Identify which cell holds the provided text, then report its (x, y) central coordinate. 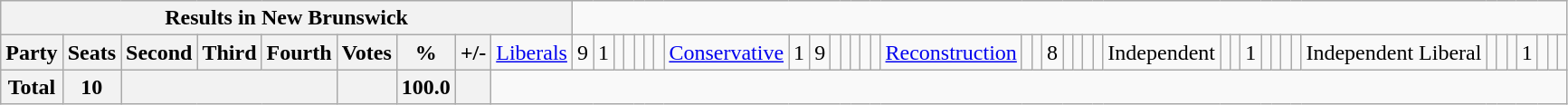
Independent Liberal (1393, 52)
Fourth (299, 52)
100.0 (425, 87)
Second (159, 52)
Third (230, 52)
Conservative (727, 52)
Seats (91, 52)
Party (32, 52)
Reconstruction (951, 52)
+/- (472, 52)
Results in New Brunswick (287, 18)
Total (32, 87)
% (425, 52)
Independent (1162, 52)
8 (1053, 52)
10 (91, 87)
Votes (366, 52)
Liberals (532, 52)
